Capture the cell that displays the provided text and extract its [X, Y] central coordinate. 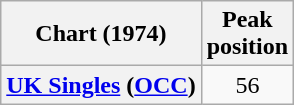
Chart (1974) [101, 34]
UK Singles (OCC) [101, 85]
56 [247, 85]
Peakposition [247, 34]
